Provide the (x, y) coordinate of the cell's center where the given text is located.  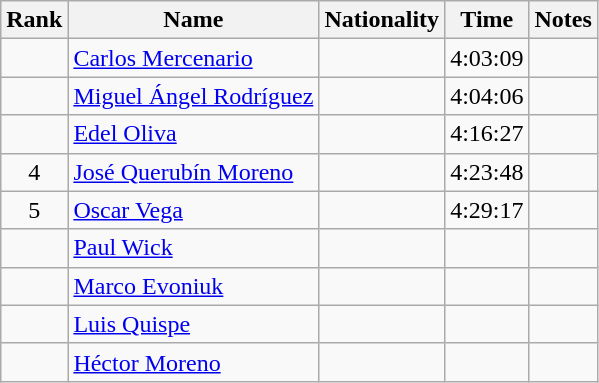
Edel Oliva (194, 134)
Time (487, 20)
Marco Evoniuk (194, 286)
Oscar Vega (194, 210)
Notes (563, 20)
Carlos Mercenario (194, 58)
4:29:17 (487, 210)
4:16:27 (487, 134)
José Querubín Moreno (194, 172)
Luis Quispe (194, 324)
Rank (34, 20)
Héctor Moreno (194, 362)
4:04:06 (487, 96)
Miguel Ángel Rodríguez (194, 96)
Name (194, 20)
4:23:48 (487, 172)
Paul Wick (194, 248)
5 (34, 210)
4:03:09 (487, 58)
Nationality (382, 20)
4 (34, 172)
